Find where the given text appears and provide that cell's center as [x, y] coordinate. 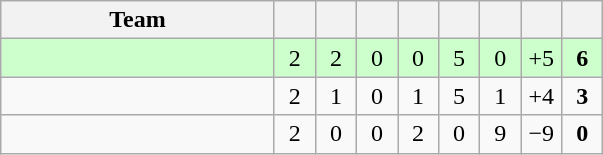
+5 [542, 58]
+4 [542, 96]
−9 [542, 134]
9 [500, 134]
3 [582, 96]
6 [582, 58]
Team [138, 20]
